Find where the given text appears and provide that cell's center as [X, Y] coordinate. 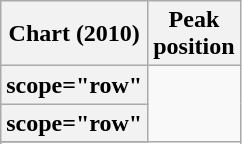
Chart (2010) [74, 34]
Peakposition [194, 34]
